For the text-containing cell, return its midpoint in (x, y) coordinate format. 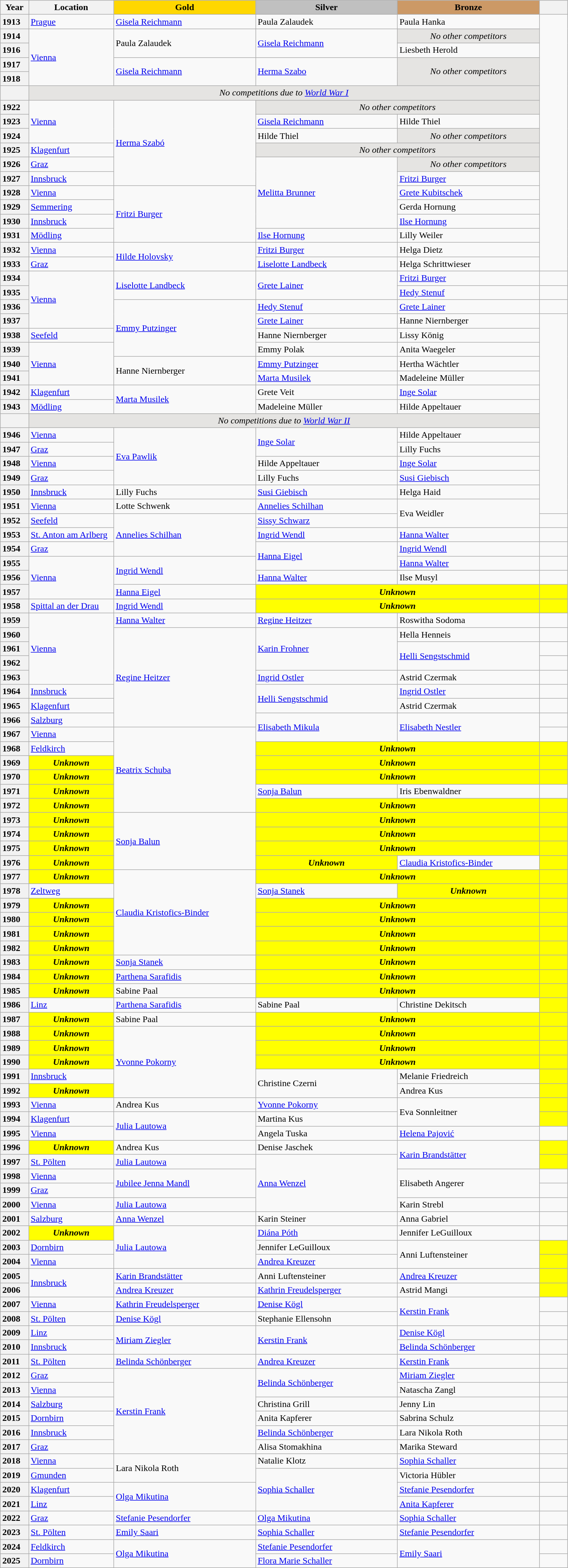
1939 (15, 349)
St. Anton am Arlberg (71, 535)
Karin Steiner (326, 1219)
Natascha Zangl (468, 1390)
1972 (15, 805)
Elisabeth Mikula (326, 727)
2009 (15, 1333)
1937 (15, 321)
Jenny Lin (468, 1404)
1977 (15, 877)
Liesbeth Herold (468, 50)
1942 (15, 392)
Gmunden (71, 1475)
Gold (185, 7)
1967 (15, 734)
1992 (15, 1091)
Elisabeth Angerer (468, 1183)
2016 (15, 1432)
Grete Kubitschek (468, 193)
Lotte Schwenk (185, 506)
1917 (15, 64)
Melanie Friedreich (468, 1076)
Roswitha Sodoma (468, 620)
Gerda Hornung (468, 207)
1964 (15, 692)
2000 (15, 1204)
1960 (15, 635)
1941 (15, 378)
1952 (15, 520)
2020 (15, 1489)
Helga Dietz (468, 250)
2004 (15, 1261)
1956 (15, 577)
1943 (15, 406)
1990 (15, 1062)
1993 (15, 1105)
Prague (71, 22)
Anna Gabriel (468, 1219)
Elisabeth Nestler (468, 727)
Spittal an der Drau (71, 606)
1966 (15, 720)
1932 (15, 250)
1936 (15, 307)
1918 (15, 79)
Herma Szabo (326, 72)
1978 (15, 891)
1929 (15, 207)
1948 (15, 464)
1913 (15, 22)
Eva Pawlik (185, 456)
1996 (15, 1148)
Silver (326, 7)
1916 (15, 50)
Hertha Wächtler (468, 364)
1928 (15, 193)
Christine Czerni (326, 1083)
2018 (15, 1461)
1951 (15, 506)
2003 (15, 1247)
2025 (15, 1561)
1984 (15, 976)
1950 (15, 492)
Karin Strebl (468, 1204)
Denise Jaschek (326, 1148)
1997 (15, 1162)
1991 (15, 1076)
2008 (15, 1318)
1982 (15, 948)
2013 (15, 1390)
2006 (15, 1290)
1998 (15, 1176)
1963 (15, 677)
Herma Szabó (185, 143)
2019 (15, 1475)
Iris Ebenwaldner (468, 791)
1957 (15, 592)
1981 (15, 934)
1931 (15, 235)
2015 (15, 1418)
1933 (15, 264)
1983 (15, 962)
No competitions due to World War I (284, 93)
Alisa Stomakhina (326, 1447)
1975 (15, 848)
1958 (15, 606)
Christina Grill (326, 1404)
2012 (15, 1376)
Christine Dekitsch (468, 1005)
1988 (15, 1033)
1979 (15, 905)
Grete Veit (326, 392)
2022 (15, 1518)
2002 (15, 1233)
Lissy König (468, 335)
1949 (15, 478)
2010 (15, 1347)
1987 (15, 1019)
Bronze (468, 7)
Natalie Klotz (326, 1461)
1922 (15, 107)
1974 (15, 834)
1959 (15, 620)
1935 (15, 292)
Jubilee Jenna Mandl (185, 1183)
1961 (15, 649)
1976 (15, 862)
Melitta Brunner (326, 192)
Marika Steward (468, 1447)
Paula Hanka (468, 22)
1995 (15, 1133)
No competitions due to World War II (284, 421)
Eva Sonnleitner (468, 1112)
1923 (15, 121)
2011 (15, 1361)
Stephanie Ellensohn (326, 1318)
1927 (15, 179)
Sissy Schwarz (326, 520)
2017 (15, 1447)
2021 (15, 1504)
Diána Póth (326, 1233)
1969 (15, 763)
1934 (15, 278)
Lilly Weiler (468, 235)
Hella Henneis (468, 635)
Martina Kus (326, 1119)
Astrid Mangi (468, 1290)
Helga Haid (468, 492)
1926 (15, 164)
2023 (15, 1532)
1914 (15, 36)
1940 (15, 364)
1973 (15, 820)
Anita Waegeler (468, 349)
2007 (15, 1304)
1930 (15, 221)
Eva Weidler (468, 513)
1938 (15, 335)
Semmering (71, 207)
1946 (15, 435)
Emmy Polak (326, 349)
1986 (15, 1005)
1947 (15, 449)
1925 (15, 150)
1970 (15, 777)
2005 (15, 1276)
1968 (15, 748)
2024 (15, 1547)
Ilse Musyl (468, 577)
1924 (15, 136)
1954 (15, 549)
1955 (15, 563)
Beatrix Schuba (185, 770)
Karin Frohner (326, 649)
2001 (15, 1219)
1971 (15, 791)
1989 (15, 1048)
1980 (15, 920)
Helena Pajović (468, 1133)
2014 (15, 1404)
1953 (15, 535)
Sabrina Schulz (468, 1418)
1994 (15, 1119)
1999 (15, 1190)
Helga Schrittwieser (468, 264)
Location (71, 7)
Victoria Hübler (468, 1475)
1985 (15, 991)
1962 (15, 663)
Hilde Holovsky (185, 257)
1965 (15, 706)
Year (15, 7)
Zeltweg (71, 891)
Flora Marie Schaller (326, 1561)
Angela Tuska (326, 1133)
